From the cell containing the given text, extract its center point as (X, Y) coordinate. 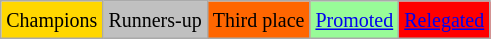
Champions (52, 20)
Third place (258, 20)
Runners-up (155, 20)
Promoted (354, 20)
Relegated (444, 20)
